Capture the cell that displays the provided text and extract its (x, y) central coordinate. 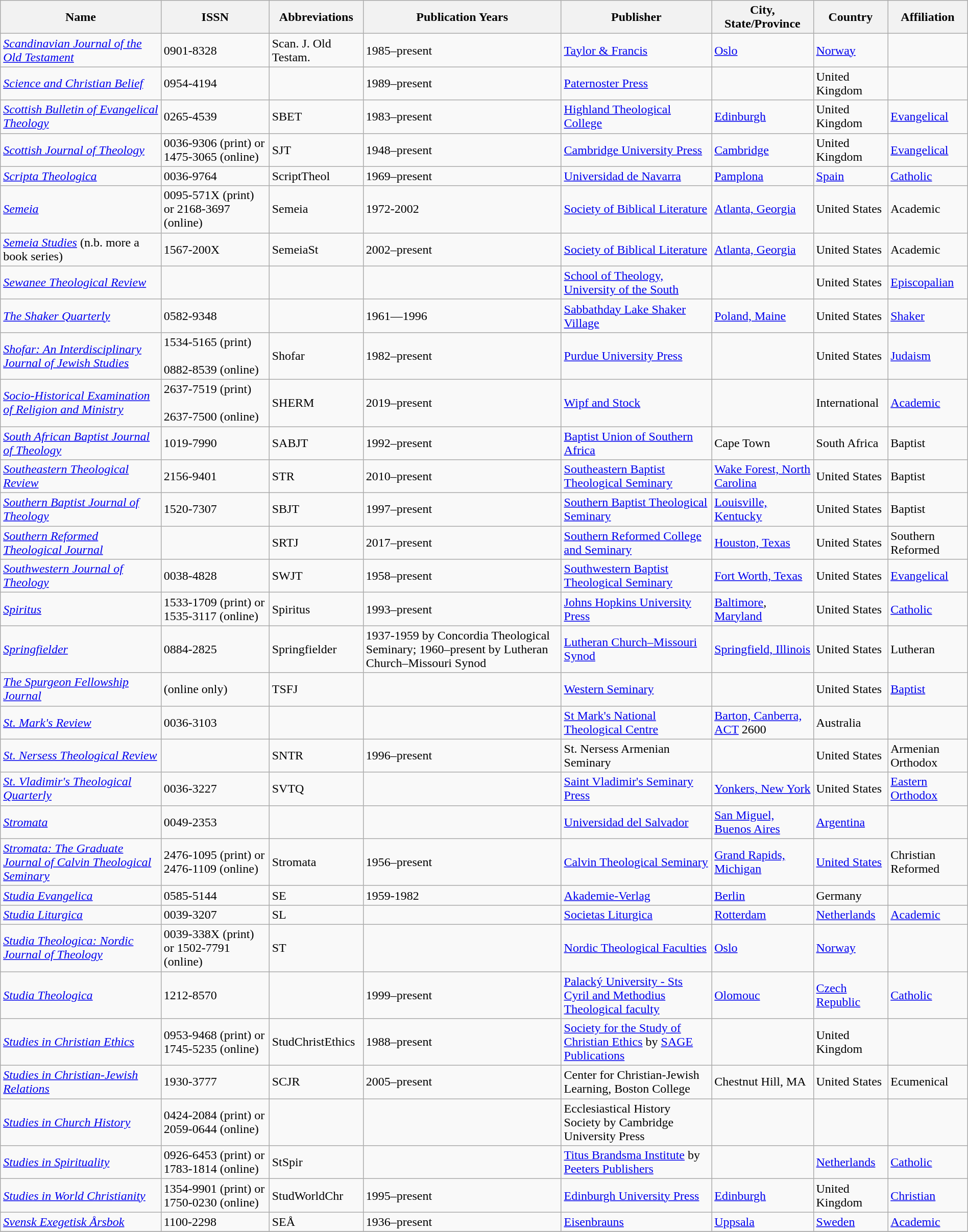
1930-3777 (215, 1082)
TSFJ (316, 689)
SBJT (316, 509)
0926-6453 (print) or 1783-1814 (online) (215, 1163)
Sabbathday Lake Shaker Village (636, 315)
2002–present (462, 249)
Ecumenical (928, 1082)
0039-338X (print) or 1502-7791 (online) (215, 948)
Cambridge University Press (636, 150)
0585-5144 (215, 895)
1992–present (462, 443)
1520-7307 (215, 509)
St. Mark's Review (81, 723)
1936–present (462, 1222)
Akademie-Verlag (636, 895)
1354-9901 (print) or 1750-0230 (online) (215, 1195)
Saint Vladimir's Seminary Press (636, 789)
Purdue University Press (636, 356)
1956–present (462, 862)
Paternoster Press (636, 84)
2019–present (462, 403)
Spain (851, 176)
Shofar (316, 356)
2637-7519 (print)2637-7500 (online) (215, 403)
International (851, 403)
Affiliation (928, 17)
1983–present (462, 116)
Studies in Church History (81, 1122)
Olomouc (763, 995)
1958–present (462, 576)
Episcopalian (928, 283)
Barton, Canberra, ACT 2600 (763, 723)
Taylor & Francis (636, 50)
SHERM (316, 403)
Johns Hopkins University Press (636, 609)
Shofar: An Interdisciplinary Journal of Jewish Studies (81, 356)
Poland, Maine (763, 315)
Judaism (928, 356)
0036-3103 (215, 723)
Publication Years (462, 17)
SWJT (316, 576)
St. Nersess Armenian Seminary (636, 755)
South African Baptist Journal of Theology (81, 443)
Studies in World Christianity (81, 1195)
ISSN (215, 17)
St. Vladimir's Theological Quarterly (81, 789)
City, State/Province (763, 17)
Grand Rapids, Michigan (763, 862)
2005–present (462, 1082)
1972-2002 (462, 209)
0095-571X (print) or 2168-3697 (online) (215, 209)
Palacký University - Sts Cyril and Methodius Theological faculty (636, 995)
Cape Town (763, 443)
Scottish Journal of Theology (81, 150)
2476-1095 (print) or 2476-1109 (online) (215, 862)
Shaker (928, 315)
Scan. J. Old Testam. (316, 50)
Chestnut Hill, MA (763, 1082)
Studies in Christian Ethics (81, 1042)
Uppsala (763, 1222)
SNTR (316, 755)
1997–present (462, 509)
South Africa (851, 443)
Lutheran (928, 649)
0953-9468 (print) or 1745-5235 (online) (215, 1042)
Center for Christian-Jewish Learning, Boston College (636, 1082)
1948–present (462, 150)
1959-1982 (462, 895)
Studies in Spirituality (81, 1163)
SEÅ (316, 1222)
0036-9306 (print) or 1475-3065 (online) (215, 150)
(online only) (215, 689)
Springfield, Illinois (763, 649)
SJT (316, 150)
Societas Liturgica (636, 915)
Scripta Theologica (81, 176)
School of Theology, University of the South (636, 283)
ScriptTheol (316, 176)
Australia (851, 723)
Argentina (851, 822)
Sewanee Theological Review (81, 283)
Socio-Historical Examination of Religion and Ministry (81, 403)
1988–present (462, 1042)
Southern Reformed Theological Journal (81, 543)
Southwestern Journal of Theology (81, 576)
1993–present (462, 609)
Semeia Studies (n.b. more a book series) (81, 249)
2017–present (462, 543)
Studies in Christian-Jewish Relations (81, 1082)
Western Seminary (636, 689)
Southwestern Baptist Theological Seminary (636, 576)
Science and Christian Belief (81, 84)
Studia Evangelica (81, 895)
0036-9764 (215, 176)
Christian (928, 1195)
Berlin (763, 895)
Southern Reformed (928, 543)
St. Nersess Theological Review (81, 755)
0424-2084 (print) or 2059-0644 (online) (215, 1122)
Scandinavian Journal of the Old Testament (81, 50)
0954-4194 (215, 84)
1534-5165 (print)0882-8539 (online) (215, 356)
SemeiaSt (316, 249)
Christian Reformed (928, 862)
SBET (316, 116)
SCJR (316, 1082)
Southern Baptist Journal of Theology (81, 509)
SRTJ (316, 543)
ST (316, 948)
Abbreviations (316, 17)
SABJT (316, 443)
1969–present (462, 176)
Studia Liturgica (81, 915)
0036-3227 (215, 789)
Nordic Theological Faculties (636, 948)
0265-4539 (215, 116)
StudChristEthics (316, 1042)
1995–present (462, 1195)
Highland Theological College (636, 116)
1100-2298 (215, 1222)
0039-3207 (215, 915)
0049-2353 (215, 822)
Universidad de Navarra (636, 176)
Rotterdam (763, 915)
Wipf and Stock (636, 403)
1999–present (462, 995)
SE (316, 895)
Publisher (636, 17)
0901-8328 (215, 50)
1961—1996 (462, 315)
Czech Republic (851, 995)
1019-7990 (215, 443)
Pamplona (763, 176)
Universidad del Salvador (636, 822)
0884-2825 (215, 649)
Cambridge (763, 150)
San Miguel, Buenos Aires (763, 822)
Ecclesiastical History Society by Cambridge University Press (636, 1122)
Studia Theologica (81, 995)
STR (316, 477)
The Shaker Quarterly (81, 315)
SVTQ (316, 789)
Southeastern Baptist Theological Seminary (636, 477)
2156-9401 (215, 477)
1937-1959 by Concordia Theological Seminary; 1960–present by Lutheran Church–Missouri Synod (462, 649)
Scottish Bulletin of Evangelical Theology (81, 116)
Germany (851, 895)
Sweden (851, 1222)
1212-8570 (215, 995)
StSpir (316, 1163)
Baltimore, Maryland (763, 609)
SL (316, 915)
Edinburgh University Press (636, 1195)
1996–present (462, 755)
StudWorldChr (316, 1195)
Houston, Texas (763, 543)
Country (851, 17)
1989–present (462, 84)
Southern Baptist Theological Seminary (636, 509)
1985–present (462, 50)
0582-9348 (215, 315)
Lutheran Church–Missouri Synod (636, 649)
The Spurgeon Fellowship Journal (81, 689)
Yonkers, New York (763, 789)
Name (81, 17)
0038-4828 (215, 576)
St Mark's National Theological Centre (636, 723)
Stromata: The Graduate Journal of Calvin Theological Seminary (81, 862)
1567-200X (215, 249)
Wake Forest, North Carolina (763, 477)
Society for the Study of Christian Ethics by SAGE Publications (636, 1042)
Calvin Theological Seminary (636, 862)
Fort Worth, Texas (763, 576)
Studia Theologica: Nordic Journal of Theology (81, 948)
Southeastern Theological Review (81, 477)
Armenian Orthodox (928, 755)
Eastern Orthodox (928, 789)
Southern Reformed College and Seminary (636, 543)
2010–present (462, 477)
1982–present (462, 356)
1533-1709 (print) or 1535-3117 (online) (215, 609)
Baptist Union of Southern Africa (636, 443)
Louisville, Kentucky (763, 509)
Eisenbrauns (636, 1222)
Svensk Exegetisk Årsbok (81, 1222)
Titus Brandsma Institute by Peeters Publishers (636, 1163)
